Determine the (X, Y) coordinate at the center of the cell enclosing the given text.  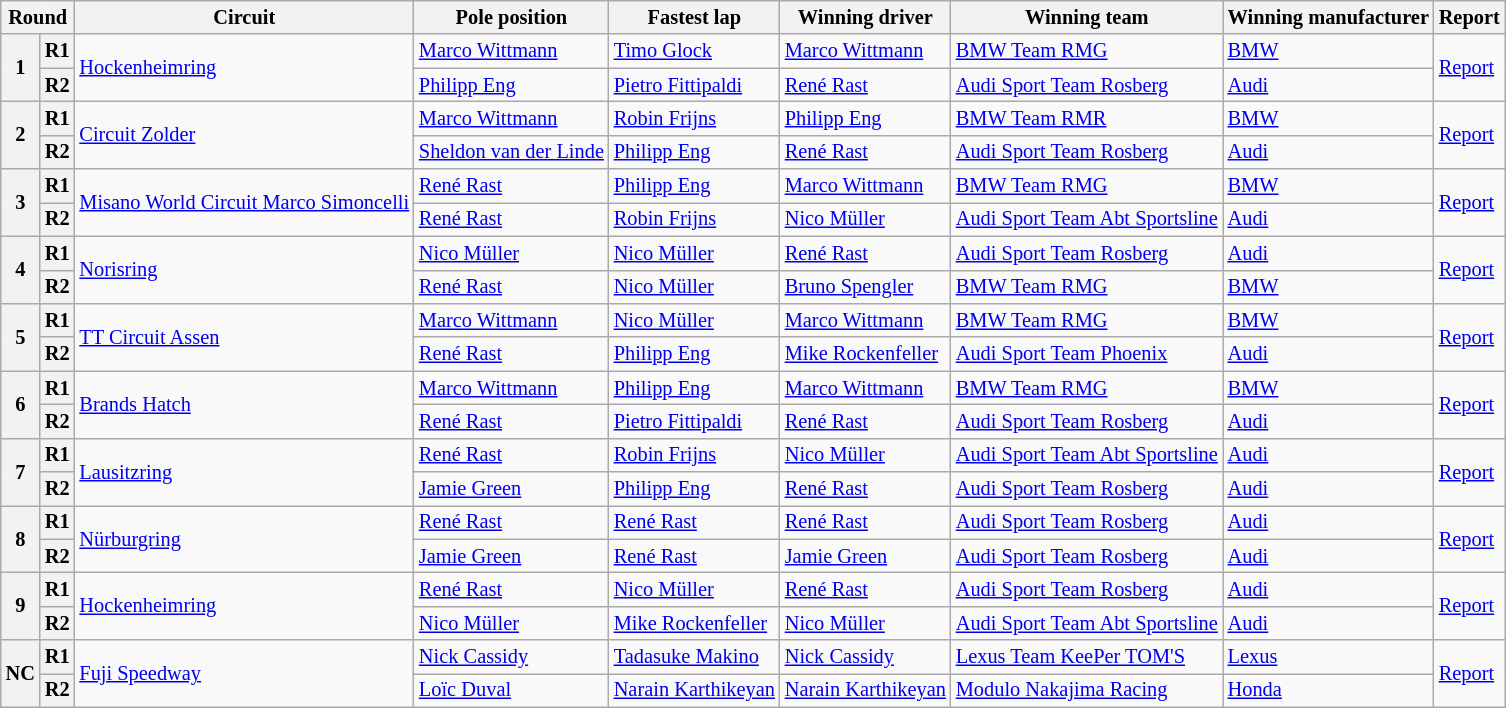
Honda (1328, 690)
Lexus Team KeePer TOM'S (1087, 657)
2 (20, 134)
Winning driver (866, 17)
8 (20, 538)
Brands Hatch (244, 404)
Fastest lap (694, 17)
Norisring (244, 270)
4 (20, 270)
3 (20, 202)
Nürburgring (244, 538)
Circuit Zolder (244, 134)
Circuit (244, 17)
9 (20, 606)
Loïc Duval (512, 690)
Lausitzring (244, 472)
Modulo Nakajima Racing (1087, 690)
Misano World Circuit Marco Simoncelli (244, 202)
Round (38, 17)
TT Circuit Assen (244, 336)
Bruno Spengler (866, 287)
Timo Glock (694, 51)
Sheldon van der Linde (512, 152)
NC (20, 674)
Pole position (512, 17)
Tadasuke Makino (694, 657)
BMW Team RMR (1087, 118)
5 (20, 336)
1 (20, 68)
Fuji Speedway (244, 674)
Winning team (1087, 17)
Lexus (1328, 657)
Winning manufacturer (1328, 17)
6 (20, 404)
7 (20, 472)
Audi Sport Team Phoenix (1087, 354)
